Scan for the cell matching the given text and deliver its (X, Y) coordinate at center. 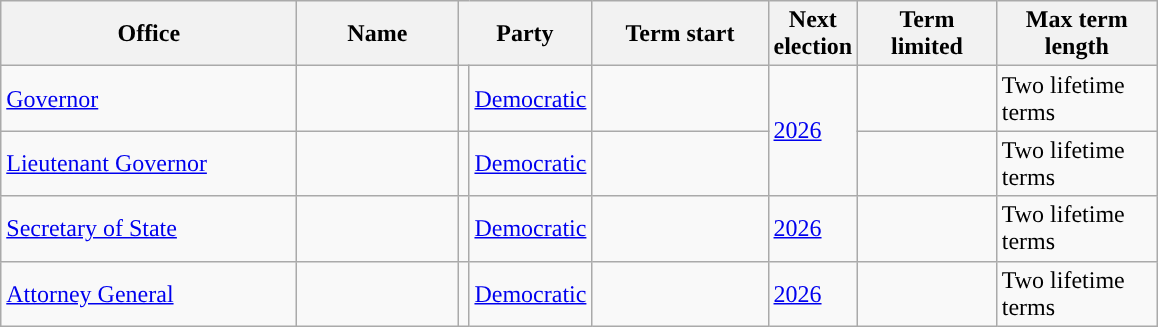
Lieutenant Governor (149, 164)
Max term length (1076, 34)
Name (378, 34)
Term start (680, 34)
Term limited (928, 34)
Attorney General (149, 294)
Party (525, 34)
Next election (813, 34)
Governor (149, 98)
Office (149, 34)
Secretary of State (149, 228)
